Output the (X, Y) coordinate of the center of the cell containing the given text.  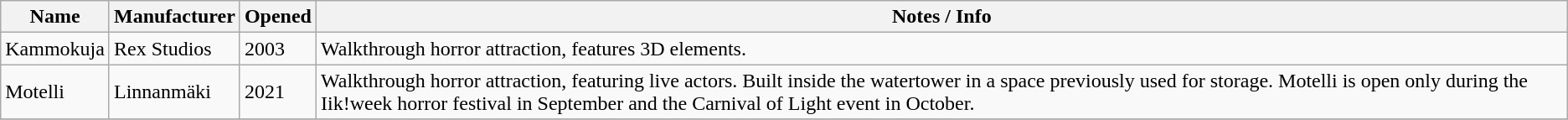
Motelli (55, 92)
Name (55, 17)
2003 (278, 49)
Walkthrough horror attraction, features 3D elements. (941, 49)
Manufacturer (174, 17)
Rex Studios (174, 49)
Kammokuja (55, 49)
2021 (278, 92)
Notes / Info (941, 17)
Linnanmäki (174, 92)
Opened (278, 17)
